Identify which cell holds the provided text, then report its [X, Y] central coordinate. 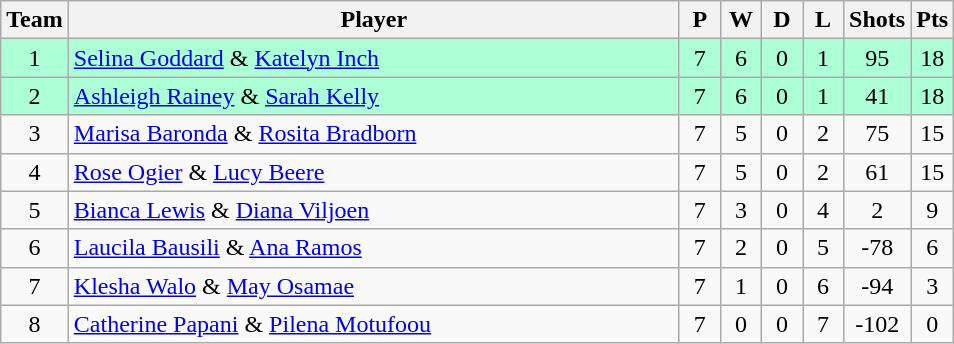
Shots [878, 20]
Selina Goddard & Katelyn Inch [374, 58]
Laucila Bausili & Ana Ramos [374, 248]
95 [878, 58]
Catherine Papani & Pilena Motufoou [374, 324]
Klesha Walo & May Osamae [374, 286]
P [700, 20]
Ashleigh Rainey & Sarah Kelly [374, 96]
Pts [932, 20]
-102 [878, 324]
41 [878, 96]
Player [374, 20]
-78 [878, 248]
8 [35, 324]
Marisa Baronda & Rosita Bradborn [374, 134]
Bianca Lewis & Diana Viljoen [374, 210]
9 [932, 210]
Rose Ogier & Lucy Beere [374, 172]
D [782, 20]
75 [878, 134]
61 [878, 172]
W [740, 20]
L [824, 20]
-94 [878, 286]
Team [35, 20]
